Scan for the cell matching the given text and deliver its [X, Y] coordinate at center. 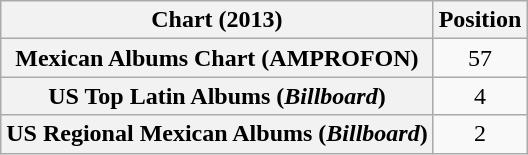
Position [480, 20]
57 [480, 58]
US Regional Mexican Albums (Billboard) [217, 134]
US Top Latin Albums (Billboard) [217, 96]
Chart (2013) [217, 20]
4 [480, 96]
2 [480, 134]
Mexican Albums Chart (AMPROFON) [217, 58]
